Find where the given text appears and provide that cell's center as (x, y) coordinate. 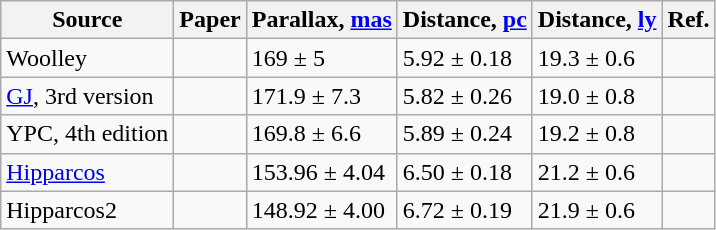
Ref. (688, 20)
Parallax, mas (322, 20)
6.50 ± 0.18 (464, 172)
Woolley (88, 58)
5.82 ± 0.26 (464, 96)
21.2 ± 0.6 (597, 172)
19.0 ± 0.8 (597, 96)
171.9 ± 7.3 (322, 96)
153.96 ± 4.04 (322, 172)
YPC, 4th edition (88, 134)
19.3 ± 0.6 (597, 58)
GJ, 3rd version (88, 96)
Paper (210, 20)
5.92 ± 0.18 (464, 58)
Hipparcos2 (88, 210)
Distance, ly (597, 20)
6.72 ± 0.19 (464, 210)
Distance, pc (464, 20)
Hipparcos (88, 172)
19.2 ± 0.8 (597, 134)
169.8 ± 6.6 (322, 134)
Source (88, 20)
21.9 ± 0.6 (597, 210)
148.92 ± 4.00 (322, 210)
169 ± 5 (322, 58)
5.89 ± 0.24 (464, 134)
